Pinpoint the cell where the given text exists, returning its (x, y) midpoint coordinate. 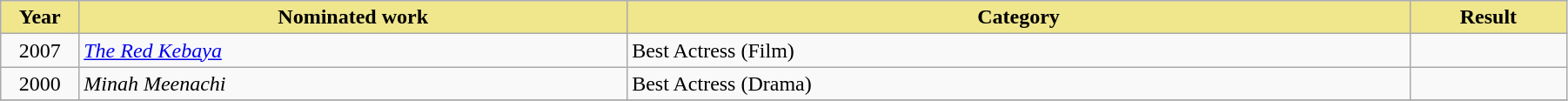
Category (1019, 17)
2000 (40, 84)
Nominated work (353, 17)
2007 (40, 50)
The Red Kebaya (353, 50)
Best Actress (Drama) (1019, 84)
Result (1488, 17)
Best Actress (Film) (1019, 50)
Minah Meenachi (353, 84)
Year (40, 17)
